Search for the cell housing the specified text and yield its [X, Y] center coordinate. 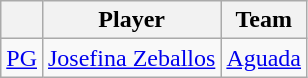
PG [22, 58]
Aguada [264, 58]
Player [131, 20]
Team [264, 20]
Josefina Zeballos [131, 58]
